Output the (x, y) coordinate of the center of the cell containing the given text.  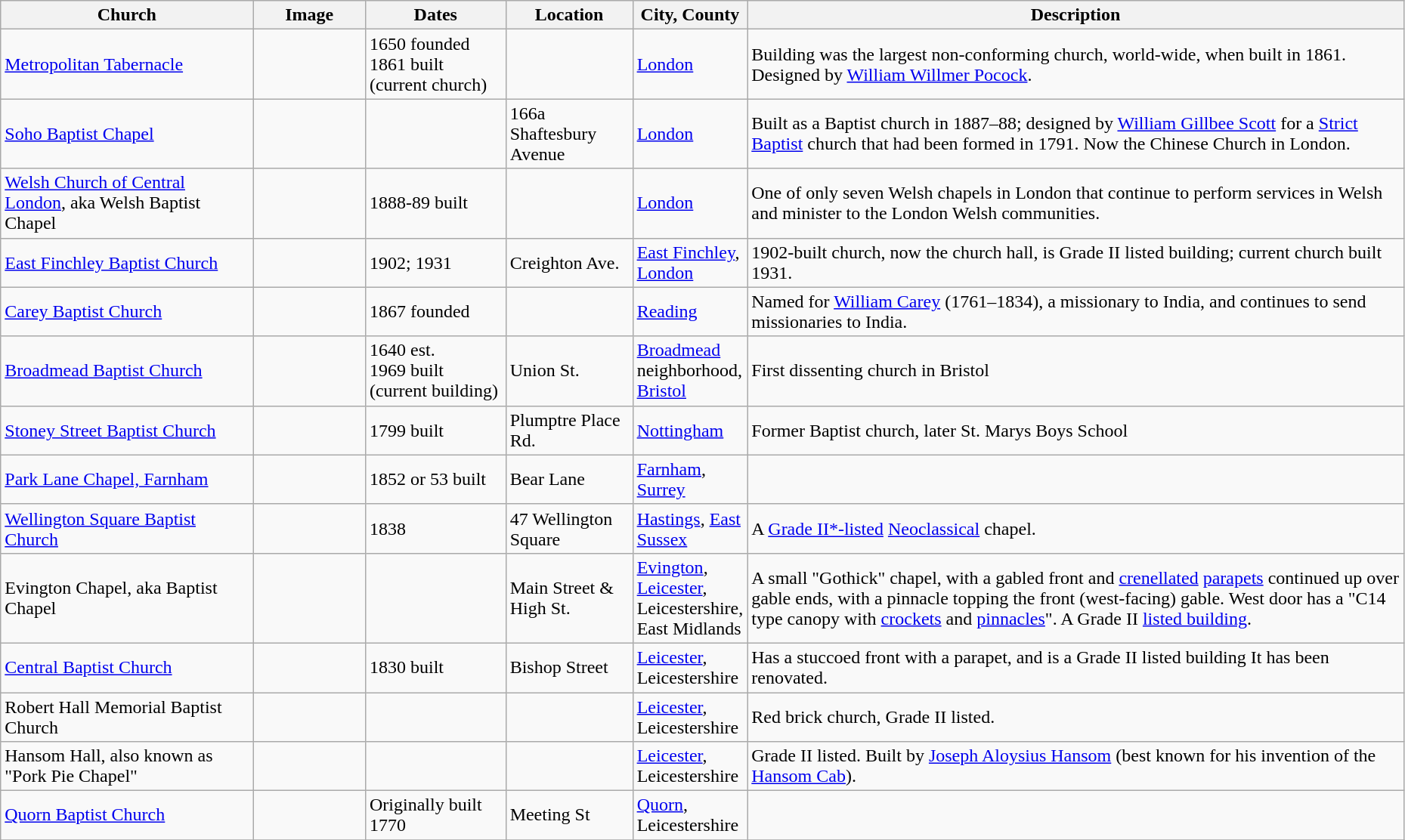
Bishop Street (569, 668)
1867 founded (435, 311)
Image (310, 15)
1799 built (435, 431)
Soho Baptist Chapel (127, 134)
Wellington Square Baptist Church (127, 529)
Building was the largest non-conforming church, world-wide, when built in 1861. Designed by William Willmer Pocock. (1076, 64)
1888-89 built (435, 203)
Red brick church, Grade II listed. (1076, 716)
Bear Lane (569, 479)
A Grade II*-listed Neoclassical chapel. (1076, 529)
Has a stuccoed front with a parapet, and is a Grade II listed building It has been renovated. (1076, 668)
1902-built church, now the church hall, is Grade II listed building; current church built 1931. (1076, 263)
City, County (690, 15)
Grade II listed. Built by Joseph Aloysius Hansom (best known for his invention of the Hansom Cab). (1076, 766)
Stoney Street Baptist Church (127, 431)
Robert Hall Memorial Baptist Church (127, 716)
East Finchley Baptist Church (127, 263)
Hastings, East Sussex (690, 529)
Church (127, 15)
1852 or 53 built (435, 479)
Quorn Baptist Church (127, 816)
Description (1076, 15)
Plumptre Place Rd. (569, 431)
One of only seven Welsh chapels in London that continue to perform services in Welsh and minister to the London Welsh communities. (1076, 203)
1838 (435, 529)
Former Baptist church, later St. Marys Boys School (1076, 431)
166a Shaftesbury Avenue (569, 134)
Reading (690, 311)
Nottingham (690, 431)
Evington Chapel, aka Baptist Chapel (127, 598)
Welsh Church of Central London, aka Welsh Baptist Chapel (127, 203)
47 Wellington Square (569, 529)
1902; 1931 (435, 263)
Farnham, Surrey (690, 479)
Broadmead Baptist Church (127, 371)
1830 built (435, 668)
Main Street & High St. (569, 598)
1650 founded1861 built (current church) (435, 64)
Park Lane Chapel, Farnham (127, 479)
Dates (435, 15)
Central Baptist Church (127, 668)
First dissenting church in Bristol (1076, 371)
1640 est.1969 built (current building) (435, 371)
Metropolitan Tabernacle (127, 64)
Quorn, Leicestershire (690, 816)
Carey Baptist Church (127, 311)
Union St. (569, 371)
Creighton Ave. (569, 263)
Location (569, 15)
Named for William Carey (1761–1834), a missionary to India, and continues to send missionaries to India. (1076, 311)
Meeting St (569, 816)
Hansom Hall, also known as "Pork Pie Chapel" (127, 766)
Broadmead neighborhood, Bristol (690, 371)
Originally built 1770 (435, 816)
Evington, Leicester, Leicestershire, East Midlands (690, 598)
East Finchley, London (690, 263)
